Search for the cell housing the specified text and yield its [x, y] center coordinate. 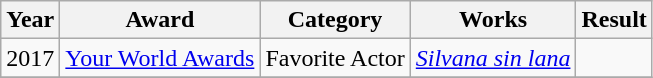
Favorite Actor [335, 58]
Result [614, 20]
2017 [30, 58]
Your World Awards [160, 58]
Year [30, 20]
Award [160, 20]
Category [335, 20]
Silvana sin lana [493, 58]
Works [493, 20]
